For the text-containing cell, return its midpoint in [X, Y] coordinate format. 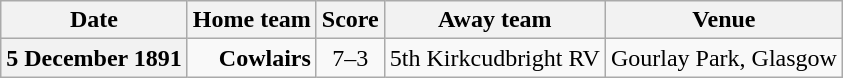
7–3 [350, 58]
Venue [724, 20]
Gourlay Park, Glasgow [724, 58]
5th Kirkcudbright RV [494, 58]
Date [94, 20]
Score [350, 20]
Home team [252, 20]
Away team [494, 20]
5 December 1891 [94, 58]
Cowlairs [252, 58]
